Extract the [x, y] coordinate from the center of the cell holding the provided text.  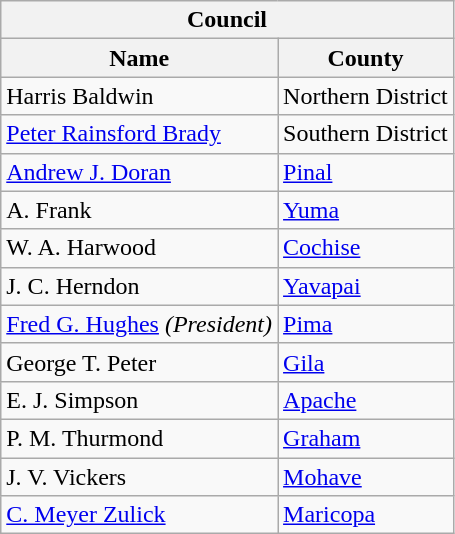
Andrew J. Doran [140, 172]
Northern District [366, 96]
J. V. Vickers [140, 477]
Graham [366, 438]
Cochise [366, 248]
Yuma [366, 210]
E. J. Simpson [140, 400]
Fred G. Hughes (President) [140, 324]
Gila [366, 362]
County [366, 58]
Name [140, 58]
Mohave [366, 477]
C. Meyer Zulick [140, 515]
Pima [366, 324]
A. Frank [140, 210]
Harris Baldwin [140, 96]
George T. Peter [140, 362]
W. A. Harwood [140, 248]
Pinal [366, 172]
Maricopa [366, 515]
Apache [366, 400]
Southern District [366, 134]
P. M. Thurmond [140, 438]
Council [228, 20]
Peter Rainsford Brady [140, 134]
Yavapai [366, 286]
J. C. Herndon [140, 286]
